Return the [x, y] coordinate for the center point of the cell that contains the specified text.  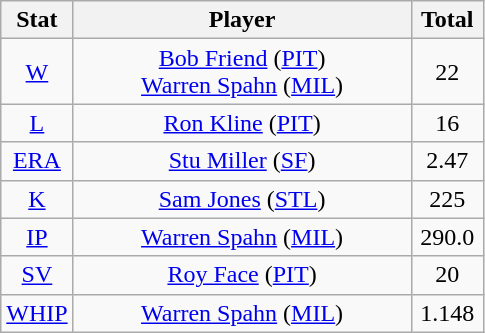
Total [447, 20]
L [37, 123]
20 [447, 275]
Stu Miller (SF) [242, 161]
Sam Jones (STL) [242, 199]
SV [37, 275]
16 [447, 123]
22 [447, 72]
2.47 [447, 161]
K [37, 199]
Ron Kline (PIT) [242, 123]
Bob Friend (PIT)Warren Spahn (MIL) [242, 72]
W [37, 72]
Player [242, 20]
225 [447, 199]
Roy Face (PIT) [242, 275]
Stat [37, 20]
290.0 [447, 237]
1.148 [447, 313]
ERA [37, 161]
IP [37, 237]
WHIP [37, 313]
